Return [X, Y] of the center of cell containing provided text 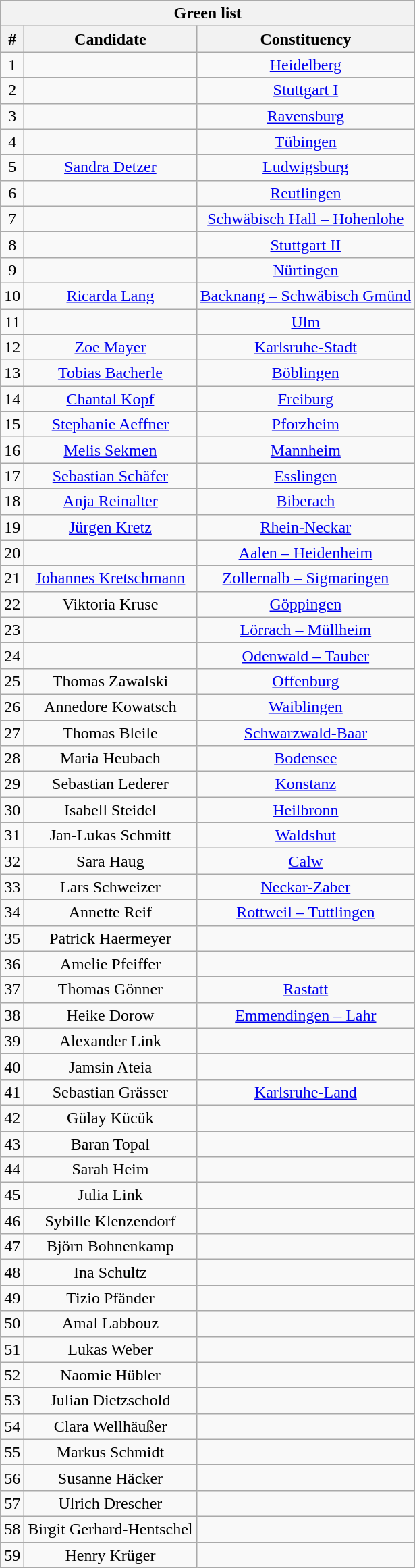
44 [12, 1170]
Pforzheim [306, 425]
Waiblingen [306, 707]
Freiburg [306, 399]
# [12, 39]
6 [12, 193]
Julian Dietzschold [111, 1401]
46 [12, 1221]
Biberach [306, 502]
52 [12, 1375]
37 [12, 990]
Stuttgart II [306, 244]
Sebastian Lederer [111, 784]
23 [12, 630]
50 [12, 1324]
26 [12, 707]
Alexander Link [111, 1041]
27 [12, 732]
1 [12, 65]
41 [12, 1092]
Maria Heubach [111, 759]
20 [12, 553]
Bodensee [306, 759]
Stephanie Aeffner [111, 425]
Zollernalb – Sigmaringen [306, 578]
Schwarzwald-Baar [306, 732]
Green list [208, 13]
Anja Reinalter [111, 502]
Jamsin Ateia [111, 1066]
Henry Krüger [111, 1555]
45 [12, 1195]
8 [12, 244]
Rottweil – Tuttlingen [306, 913]
49 [12, 1298]
40 [12, 1066]
Ravensburg [306, 116]
Zoe Mayer [111, 348]
Viktoria Kruse [111, 604]
Esslingen [306, 476]
39 [12, 1041]
59 [12, 1555]
38 [12, 1015]
Schwäbisch Hall – Hohenlohe [306, 219]
21 [12, 578]
Heidelberg [306, 65]
25 [12, 681]
Jürgen Kretz [111, 527]
5 [12, 167]
Tobias Bacherle [111, 373]
53 [12, 1401]
32 [12, 861]
Sebastian Grässer [111, 1092]
17 [12, 476]
29 [12, 784]
Böblingen [306, 373]
Sebastian Schäfer [111, 476]
Konstanz [306, 784]
14 [12, 399]
Thomas Gönner [111, 990]
Chantal Kopf [111, 399]
36 [12, 964]
58 [12, 1529]
Lars Schweizer [111, 887]
55 [12, 1452]
Odenwald – Tauber [306, 655]
Offenburg [306, 681]
Sarah Heim [111, 1170]
Heilbronn [306, 810]
Clara Wellhäußer [111, 1426]
22 [12, 604]
Thomas Zawalski [111, 681]
Karlsruhe-Stadt [306, 348]
2 [12, 90]
Sandra Detzer [111, 167]
Tübingen [306, 142]
Ricarda Lang [111, 296]
Susanne Häcker [111, 1478]
51 [12, 1349]
28 [12, 759]
54 [12, 1426]
Julia Link [111, 1195]
Patrick Haermeyer [111, 938]
24 [12, 655]
Melis Sekmen [111, 450]
42 [12, 1118]
Aalen – Heidenheim [306, 553]
43 [12, 1144]
Sara Haug [111, 861]
Ina Schultz [111, 1272]
47 [12, 1247]
Thomas Bleile [111, 732]
Nürtingen [306, 270]
Rhein-Neckar [306, 527]
56 [12, 1478]
Baran Topal [111, 1144]
4 [12, 142]
Gülay Kücük [111, 1118]
31 [12, 836]
Annedore Kowatsch [111, 707]
Stuttgart I [306, 90]
Calw [306, 861]
Mannheim [306, 450]
Göppingen [306, 604]
48 [12, 1272]
13 [12, 373]
11 [12, 322]
15 [12, 425]
30 [12, 810]
Rastatt [306, 990]
33 [12, 887]
Candidate [111, 39]
Lukas Weber [111, 1349]
Isabell Steidel [111, 810]
3 [12, 116]
Reutlingen [306, 193]
Johannes Kretschmann [111, 578]
18 [12, 502]
Ulrich Drescher [111, 1503]
Heike Dorow [111, 1015]
34 [12, 913]
Backnang – Schwäbisch Gmünd [306, 296]
35 [12, 938]
Amal Labbouz [111, 1324]
Neckar-Zaber [306, 887]
7 [12, 219]
Ludwigsburg [306, 167]
Sybille Klenzendorf [111, 1221]
Waldshut [306, 836]
16 [12, 450]
Ulm [306, 322]
Constituency [306, 39]
Emmendingen – Lahr [306, 1015]
12 [12, 348]
Karlsruhe-Land [306, 1092]
19 [12, 527]
Tizio Pfänder [111, 1298]
10 [12, 296]
Amelie Pfeiffer [111, 964]
Björn Bohnenkamp [111, 1247]
Markus Schmidt [111, 1452]
Naomie Hübler [111, 1375]
Birgit Gerhard-Hentschel [111, 1529]
9 [12, 270]
Annette Reif [111, 913]
57 [12, 1503]
Jan-Lukas Schmitt [111, 836]
Lörrach – Müllheim [306, 630]
